Output the [x, y] coordinate of the center of the cell containing the given text.  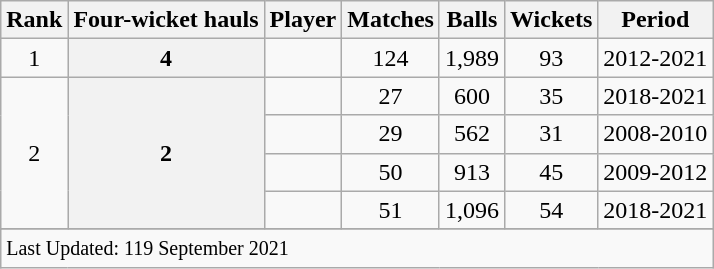
Player [303, 20]
93 [550, 58]
1,096 [472, 210]
562 [472, 134]
4 [166, 58]
35 [550, 96]
600 [472, 96]
54 [550, 210]
1 [34, 58]
2008-2010 [656, 134]
Wickets [550, 20]
31 [550, 134]
50 [391, 172]
2012-2021 [656, 58]
51 [391, 210]
27 [391, 96]
1,989 [472, 58]
Balls [472, 20]
Matches [391, 20]
Four-wicket hauls [166, 20]
29 [391, 134]
Last Updated: 119 September 2021 [357, 248]
124 [391, 58]
2009-2012 [656, 172]
Rank [34, 20]
913 [472, 172]
Period [656, 20]
45 [550, 172]
